Search for the cell housing the specified text and yield its [x, y] center coordinate. 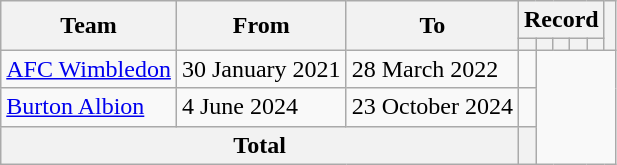
23 October 2024 [432, 107]
Total [260, 145]
Team [89, 26]
From [261, 26]
Record [561, 20]
4 June 2024 [261, 107]
To [432, 26]
30 January 2021 [261, 69]
Burton Albion [89, 107]
28 March 2022 [432, 69]
AFC Wimbledon [89, 69]
